Provide the [X, Y] coordinate of the cell's center where the given text is located.  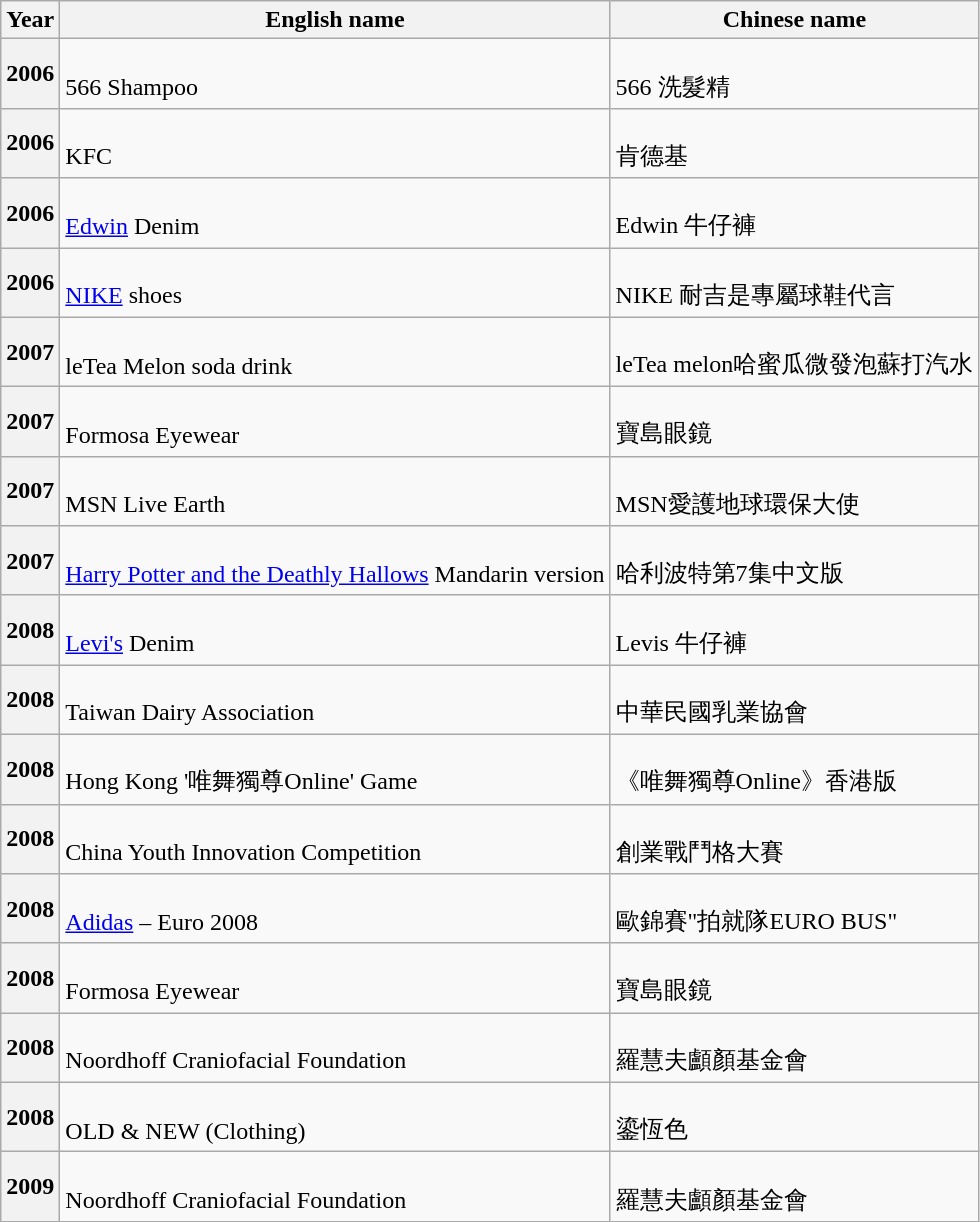
MSN Live Earth [335, 491]
leTea melon哈蜜瓜微發泡蘇打汽水 [794, 352]
NIKE shoes [335, 283]
Hong Kong '唯舞獨尊Online' Game [335, 769]
Adidas – Euro 2008 [335, 909]
China Youth Innovation Competition [335, 839]
《唯舞獨尊Online》香港版 [794, 769]
Chinese name [794, 20]
Edwin Denim [335, 213]
Edwin 牛仔褲 [794, 213]
Year [30, 20]
KFC [335, 143]
歐錦賽"拍就隊EURO BUS" [794, 909]
566 洗髮精 [794, 74]
Levis 牛仔褲 [794, 630]
Levi's Denim [335, 630]
哈利波特第7集中文版 [794, 561]
566 Shampoo [335, 74]
創業戰鬥格大賽 [794, 839]
肯德基 [794, 143]
鎏恆色 [794, 1117]
2009 [30, 1187]
中華民國乳業協會 [794, 700]
Taiwan Dairy Association [335, 700]
NIKE 耐吉是專屬球鞋代言 [794, 283]
MSN愛護地球環保大使 [794, 491]
OLD & NEW (Clothing) [335, 1117]
leTea Melon soda drink [335, 352]
English name [335, 20]
Harry Potter and the Deathly Hallows Mandarin version [335, 561]
